Locate the cell with the specified text and output its [X, Y] center coordinate. 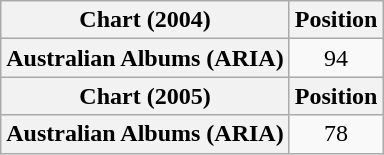
Chart (2005) [145, 96]
94 [336, 58]
78 [336, 134]
Chart (2004) [145, 20]
